Capture the cell that displays the provided text and extract its [x, y] central coordinate. 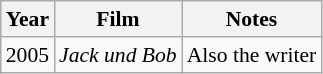
Jack und Bob [118, 55]
Year [28, 19]
Also the writer [252, 55]
Notes [252, 19]
Film [118, 19]
2005 [28, 55]
